Return the [X, Y] coordinate for the center point of the cell that contains the specified text.  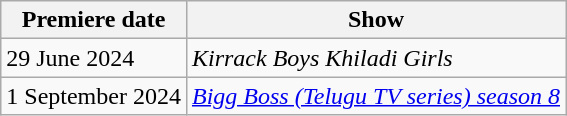
Kirrack Boys Khiladi Girls [376, 58]
Premiere date [94, 20]
Show [376, 20]
Bigg Boss (Telugu TV series) season 8 [376, 96]
1 September 2024 [94, 96]
29 June 2024 [94, 58]
